Locate the cell with the specified text and output its (x, y) center coordinate. 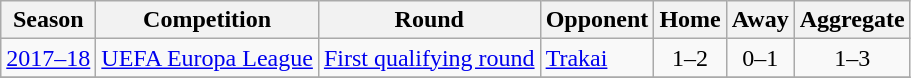
Competition (208, 20)
Home (690, 20)
0–1 (760, 58)
Opponent (597, 20)
Season (48, 20)
Aggregate (852, 20)
1–3 (852, 58)
Round (429, 20)
Away (760, 20)
2017–18 (48, 58)
UEFA Europa League (208, 58)
1–2 (690, 58)
Trakai (597, 58)
First qualifying round (429, 58)
